Scan for the cell matching the given text and deliver its (x, y) coordinate at center. 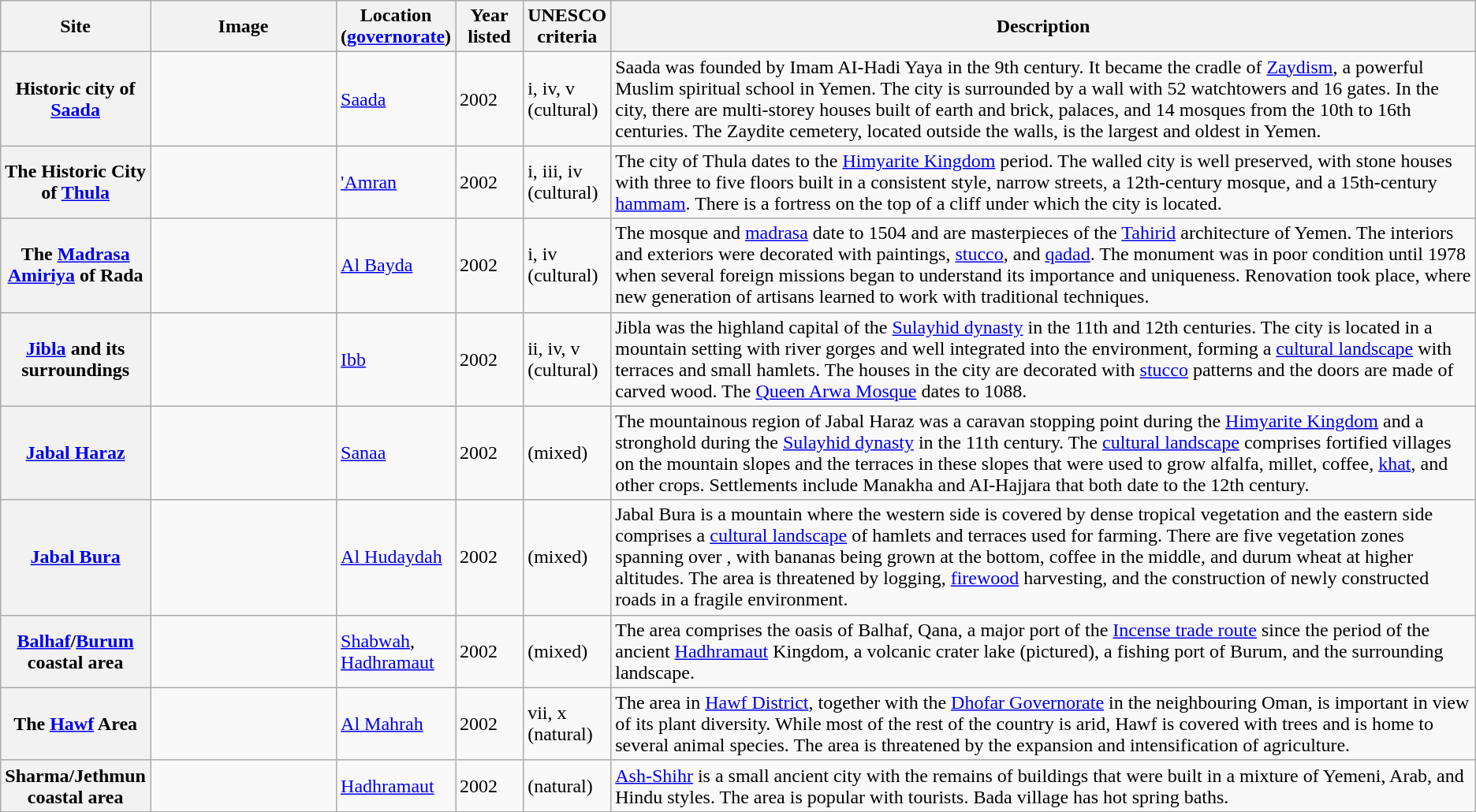
'Amran (396, 182)
i, iv, v (cultural) (568, 99)
Year listed (490, 27)
Al Mahrah (396, 724)
Site (76, 27)
Saada (396, 99)
Al Hudaydah (396, 557)
Al Bayda (396, 265)
Jibla and its surroundings (76, 359)
Balhaf/Burum coastal area (76, 651)
Historic city of Saada (76, 99)
Sanaa (396, 453)
Location (governorate) (396, 27)
UNESCO criteria (568, 27)
vii, x (natural) (568, 724)
Hadhramaut (396, 785)
ii, iv, v (cultural) (568, 359)
The Hawf Area (76, 724)
Shabwah, Hadhramaut (396, 651)
The Historic City of Thula (76, 182)
Jabal Haraz (76, 453)
i, iii, iv (cultural) (568, 182)
(natural) (568, 785)
The Madrasa Amiriya of Rada (76, 265)
Jabal Bura (76, 557)
Sharma/Jethmun coastal area (76, 785)
Image (243, 27)
Ibb (396, 359)
Description (1044, 27)
i, iv (cultural) (568, 265)
